Locate the cell with the specified text and output its (X, Y) center coordinate. 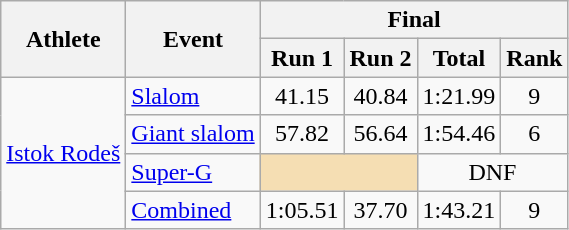
DNF (492, 172)
1:54.46 (459, 134)
1:43.21 (459, 210)
Rank (534, 58)
Final (414, 20)
Run 1 (302, 58)
Super-G (193, 172)
Giant slalom (193, 134)
1:05.51 (302, 210)
Total (459, 58)
Event (193, 39)
Run 2 (380, 58)
Combined (193, 210)
40.84 (380, 96)
37.70 (380, 210)
6 (534, 134)
56.64 (380, 134)
57.82 (302, 134)
Istok Rodeš (64, 153)
Athlete (64, 39)
1:21.99 (459, 96)
41.15 (302, 96)
Slalom (193, 96)
